Return (X, Y) of the center of cell containing provided text 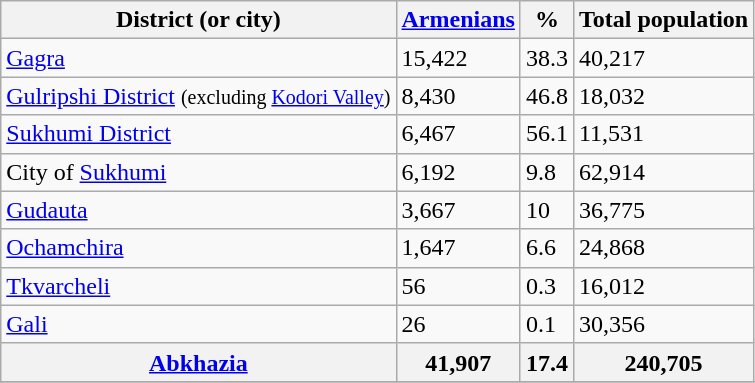
46.8 (546, 96)
11,531 (663, 134)
6.6 (546, 248)
3,667 (458, 210)
Sukhumi District (198, 134)
0.3 (546, 286)
6,192 (458, 172)
24,868 (663, 248)
Gagra (198, 58)
16,012 (663, 286)
36,775 (663, 210)
8,430 (458, 96)
Gudauta (198, 210)
0.1 (546, 324)
15,422 (458, 58)
Armenians (458, 20)
38.3 (546, 58)
Ochamchira (198, 248)
% (546, 20)
56.1 (546, 134)
240,705 (663, 362)
6,467 (458, 134)
1,647 (458, 248)
District (or city) (198, 20)
41,907 (458, 362)
Total population (663, 20)
18,032 (663, 96)
62,914 (663, 172)
Gulripshi District (excluding Kodori Valley) (198, 96)
17.4 (546, 362)
Tkvarcheli (198, 286)
10 (546, 210)
Gali (198, 324)
26 (458, 324)
40,217 (663, 58)
56 (458, 286)
Abkhazia (198, 362)
30,356 (663, 324)
City of Sukhumi (198, 172)
9.8 (546, 172)
